Scan for the cell matching the given text and deliver its [x, y] coordinate at center. 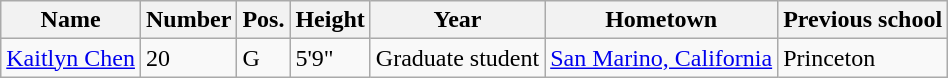
20 [188, 58]
Hometown [662, 20]
Graduate student [457, 58]
Number [188, 20]
5'9" [330, 58]
G [264, 58]
San Marino, California [662, 58]
Kaitlyn Chen [71, 58]
Height [330, 20]
Pos. [264, 20]
Previous school [863, 20]
Year [457, 20]
Name [71, 20]
Princeton [863, 58]
